Output the (x, y) coordinate of the center of the cell containing the given text.  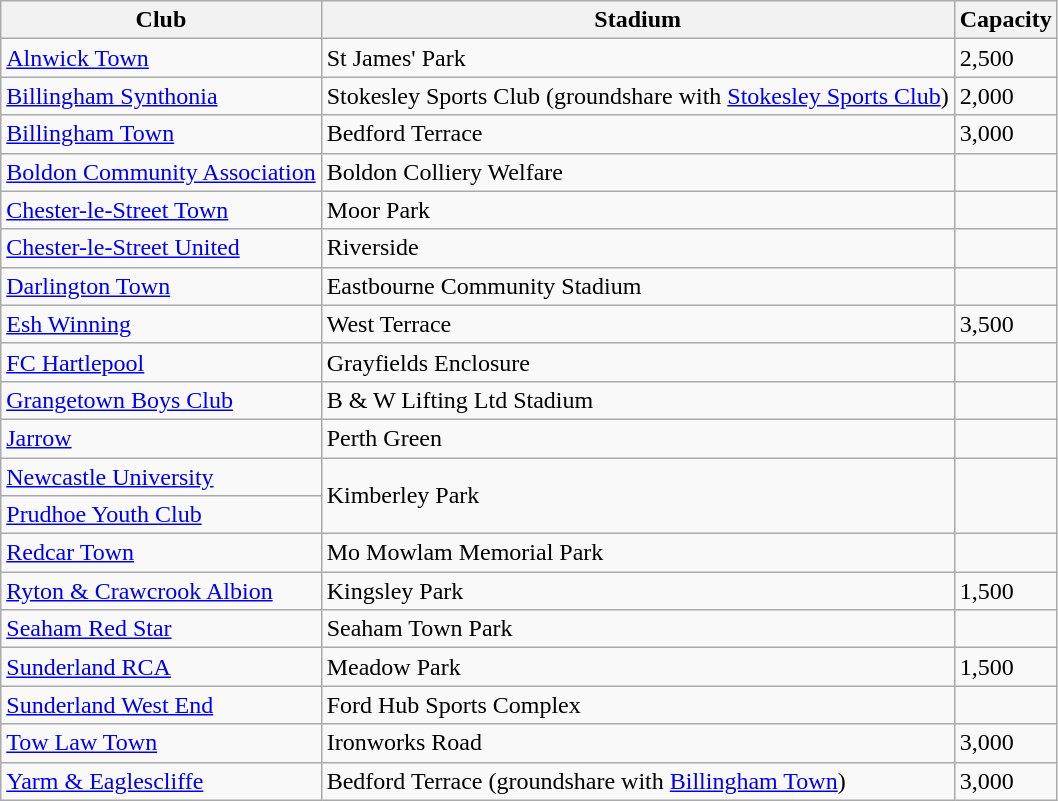
Darlington Town (161, 286)
2,500 (1006, 58)
Billingham Synthonia (161, 96)
Newcastle University (161, 477)
Mo Mowlam Memorial Park (638, 553)
Bedford Terrace (groundshare with Billingham Town) (638, 781)
Riverside (638, 248)
Ford Hub Sports Complex (638, 705)
Meadow Park (638, 667)
Seaham Red Star (161, 629)
Boldon Community Association (161, 172)
Alnwick Town (161, 58)
Ironworks Road (638, 743)
Moor Park (638, 210)
Capacity (1006, 20)
Chester-le-Street United (161, 248)
Jarrow (161, 438)
Prudhoe Youth Club (161, 515)
2,000 (1006, 96)
Grangetown Boys Club (161, 400)
Redcar Town (161, 553)
Billingham Town (161, 134)
Boldon Colliery Welfare (638, 172)
West Terrace (638, 324)
Esh Winning (161, 324)
Kimberley Park (638, 496)
Stokesley Sports Club (groundshare with Stokesley Sports Club) (638, 96)
Sunderland RCA (161, 667)
Bedford Terrace (638, 134)
FC Hartlepool (161, 362)
Tow Law Town (161, 743)
St James' Park (638, 58)
Ryton & Crawcrook Albion (161, 591)
Club (161, 20)
Seaham Town Park (638, 629)
Yarm & Eaglescliffe (161, 781)
Kingsley Park (638, 591)
Perth Green (638, 438)
Stadium (638, 20)
B & W Lifting Ltd Stadium (638, 400)
Sunderland West End (161, 705)
Eastbourne Community Stadium (638, 286)
Grayfields Enclosure (638, 362)
3,500 (1006, 324)
Chester-le-Street Town (161, 210)
